Extract the (X, Y) coordinate from the center of the cell holding the provided text.  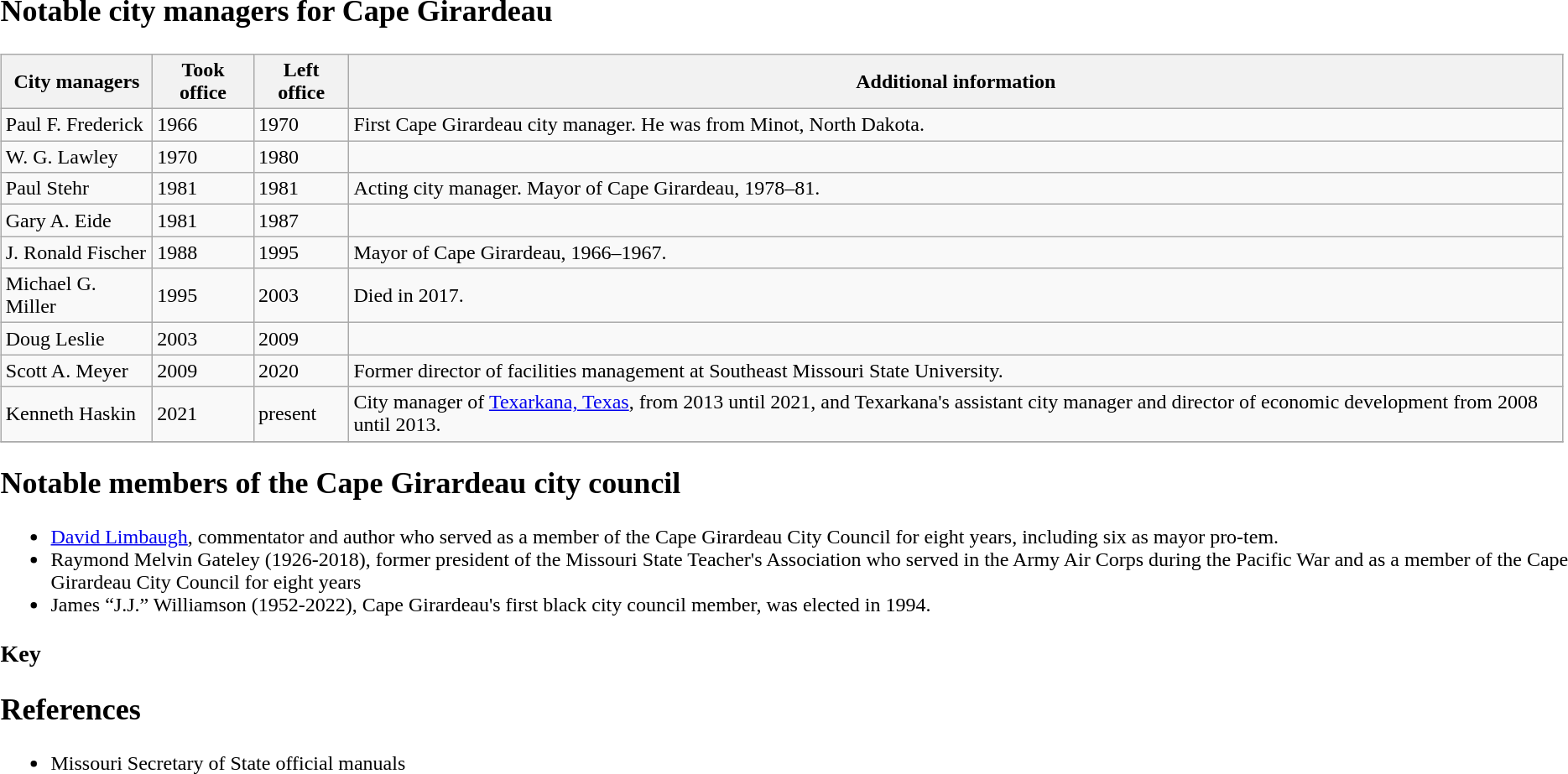
2021 (203, 414)
Gary A. Eide (76, 221)
Doug Leslie (76, 339)
1987 (300, 221)
2020 (300, 371)
Michael G. Miller (76, 295)
Paul Stehr (76, 189)
Paul F. Frederick (76, 125)
Acting city manager. Mayor of Cape Girardeau, 1978–81. (956, 189)
Additional information (956, 81)
1980 (300, 157)
Former director of facilities management at Southeast Missouri State University. (956, 371)
City managers (76, 81)
Left office (300, 81)
1988 (203, 252)
present (300, 414)
Scott A. Meyer (76, 371)
Mayor of Cape Girardeau, 1966–1967. (956, 252)
First Cape Girardeau city manager. He was from Minot, North Dakota. (956, 125)
W. G. Lawley (76, 157)
Took office (203, 81)
Kenneth Haskin (76, 414)
Died in 2017. (956, 295)
J. Ronald Fischer (76, 252)
1966 (203, 125)
